Extract the [x, y] coordinate from the center of the cell holding the provided text.  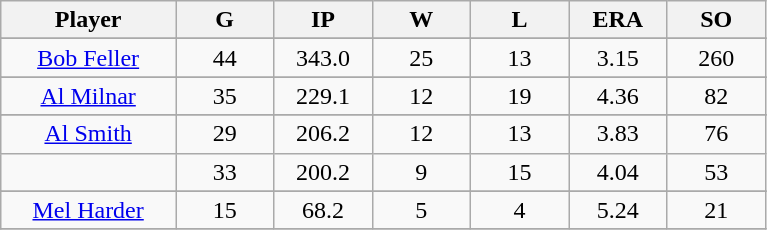
4.04 [618, 172]
68.2 [323, 210]
3.15 [618, 58]
29 [225, 134]
Bob Feller [88, 58]
82 [716, 96]
33 [225, 172]
76 [716, 134]
W [421, 20]
229.1 [323, 96]
SO [716, 20]
ERA [618, 20]
9 [421, 172]
3.83 [618, 134]
25 [421, 58]
Al Milnar [88, 96]
200.2 [323, 172]
53 [716, 172]
35 [225, 96]
IP [323, 20]
Mel Harder [88, 210]
260 [716, 58]
5 [421, 210]
4 [519, 210]
21 [716, 210]
5.24 [618, 210]
44 [225, 58]
L [519, 20]
4.36 [618, 96]
206.2 [323, 134]
19 [519, 96]
G [225, 20]
343.0 [323, 58]
Al Smith [88, 134]
Player [88, 20]
